Search for the cell housing the specified text and yield its [x, y] center coordinate. 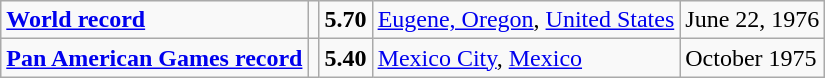
October 1975 [752, 58]
5.70 [346, 20]
Eugene, Oregon, United States [526, 20]
June 22, 1976 [752, 20]
Pan American Games record [154, 58]
World record [154, 20]
Mexico City, Mexico [526, 58]
5.40 [346, 58]
